Output the (x, y) coordinate of the center of the cell containing the given text.  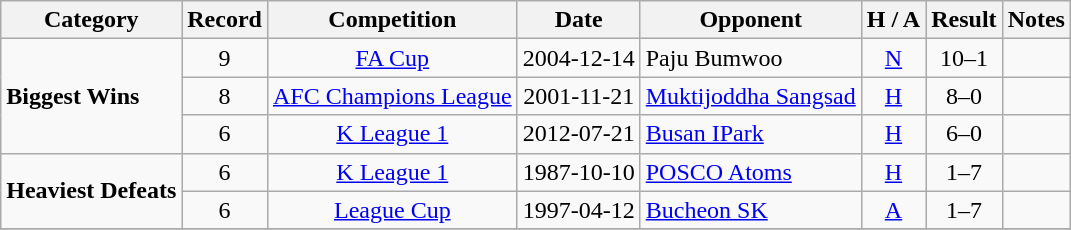
AFC Champions League (392, 96)
Record (225, 20)
2004-12-14 (578, 58)
N (893, 58)
Heaviest Defeats (92, 191)
8 (225, 96)
Bucheon SK (750, 210)
POSCO Atoms (750, 172)
8–0 (964, 96)
League Cup (392, 210)
FA Cup (392, 58)
6–0 (964, 134)
Notes (1036, 20)
Competition (392, 20)
Paju Bumwoo (750, 58)
10–1 (964, 58)
Busan IPark (750, 134)
Biggest Wins (92, 96)
2012-07-21 (578, 134)
A (893, 210)
1997-04-12 (578, 210)
1987-10-10 (578, 172)
Category (92, 20)
Result (964, 20)
H / A (893, 20)
Date (578, 20)
9 (225, 58)
Muktijoddha Sangsad (750, 96)
Opponent (750, 20)
2001-11-21 (578, 96)
